For the text-containing cell, return its midpoint in (x, y) coordinate format. 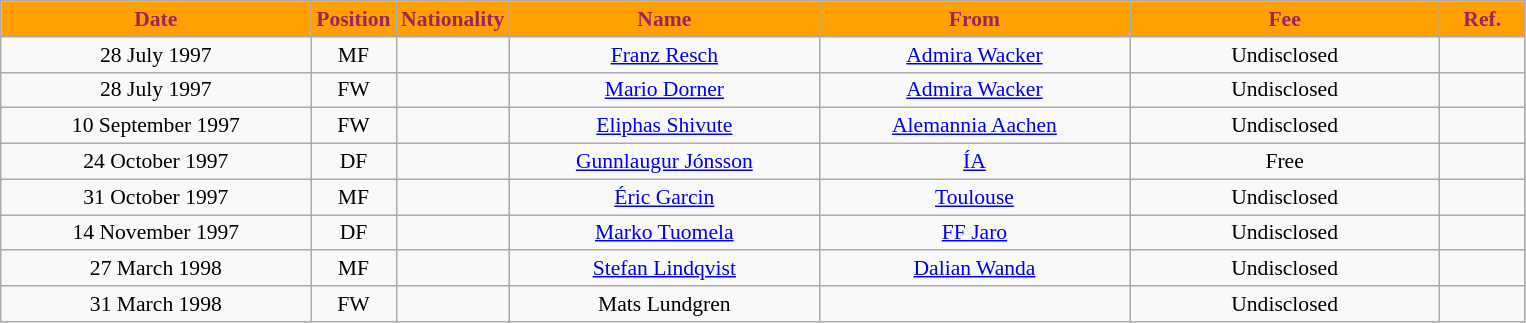
24 October 1997 (156, 162)
31 March 1998 (156, 304)
14 November 1997 (156, 233)
Mats Lundgren (664, 304)
From (974, 19)
27 March 1998 (156, 269)
Eliphas Shivute (664, 126)
Mario Dorner (664, 90)
Gunnlaugur Jónsson (664, 162)
FF Jaro (974, 233)
Dalian Wanda (974, 269)
10 September 1997 (156, 126)
Marko Tuomela (664, 233)
31 October 1997 (156, 197)
Position (354, 19)
Toulouse (974, 197)
Nationality (452, 19)
Fee (1285, 19)
Alemannia Aachen (974, 126)
Date (156, 19)
ÍA (974, 162)
Stefan Lindqvist (664, 269)
Franz Resch (664, 55)
Éric Garcin (664, 197)
Free (1285, 162)
Name (664, 19)
Ref. (1482, 19)
